Search for the cell housing the specified text and yield its (X, Y) center coordinate. 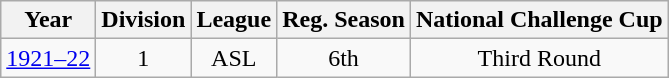
1 (144, 58)
Third Round (539, 58)
National Challenge Cup (539, 20)
Reg. Season (344, 20)
Year (48, 20)
ASL (234, 58)
1921–22 (48, 58)
Division (144, 20)
6th (344, 58)
League (234, 20)
